Scan for the cell matching the given text and deliver its (X, Y) coordinate at center. 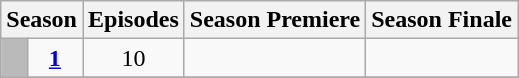
Season Finale (442, 20)
Season (42, 20)
Season Premiere (274, 20)
Episodes (133, 20)
1 (54, 58)
10 (133, 58)
